Locate the cell with the specified text and output its [X, Y] center coordinate. 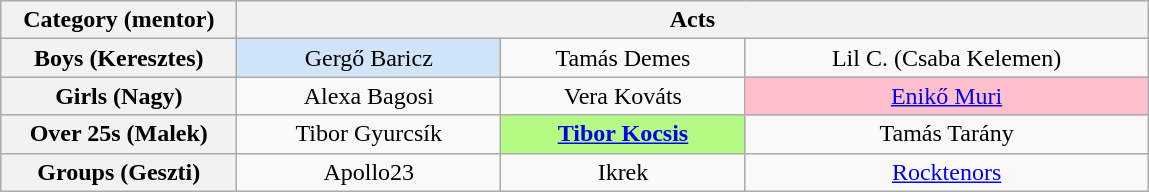
Ikrek [624, 172]
Tibor Kocsis [624, 134]
Alexa Bagosi [369, 96]
Category (mentor) [119, 20]
Girls (Nagy) [119, 96]
Gergő Baricz [369, 58]
Lil C. (Csaba Kelemen) [946, 58]
Vera Kováts [624, 96]
Tamás Demes [624, 58]
Boys (Keresztes) [119, 58]
Enikő Muri [946, 96]
Acts [692, 20]
Tibor Gyurcsík [369, 134]
Tamás Tarány [946, 134]
Apollo23 [369, 172]
Groups (Geszti) [119, 172]
Rocktenors [946, 172]
Over 25s (Malek) [119, 134]
